From the cell containing the given text, extract its center point as (x, y) coordinate. 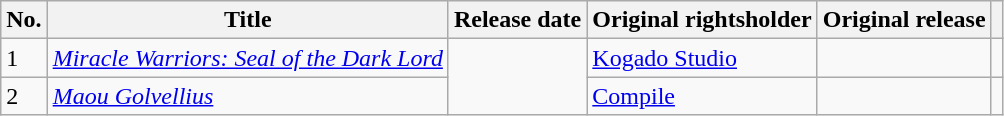
No. (24, 20)
Title (248, 20)
2 (24, 96)
Kogado Studio (702, 58)
Miracle Warriors: Seal of the Dark Lord (248, 58)
Original rightsholder (702, 20)
Compile (702, 96)
Original release (904, 20)
1 (24, 58)
Maou Golvellius (248, 96)
Release date (517, 20)
